Pinpoint the cell where the given text exists, returning its (x, y) midpoint coordinate. 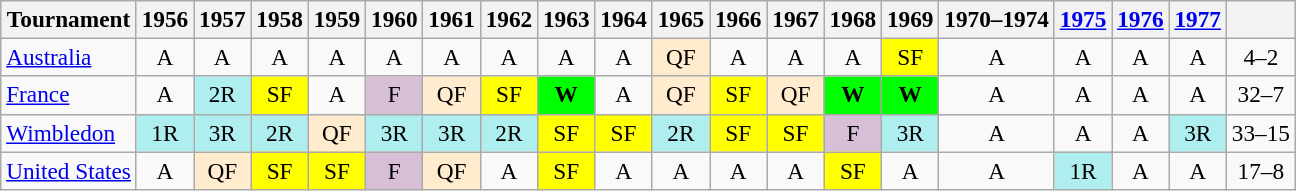
1976 (1140, 19)
1969 (910, 19)
1958 (280, 19)
1970–1974 (997, 19)
4–2 (1260, 57)
1956 (164, 19)
1977 (1198, 19)
France (69, 95)
1975 (1082, 19)
Tournament (69, 19)
1959 (336, 19)
1962 (508, 19)
Australia (69, 57)
1961 (452, 19)
1965 (680, 19)
Wimbledon (69, 133)
17–8 (1260, 170)
1960 (394, 19)
1968 (852, 19)
32–7 (1260, 95)
1957 (222, 19)
1966 (738, 19)
33–15 (1260, 133)
1967 (796, 19)
1963 (566, 19)
1964 (624, 19)
United States (69, 170)
